Return the (X, Y) coordinate for the center point of the cell that contains the specified text.  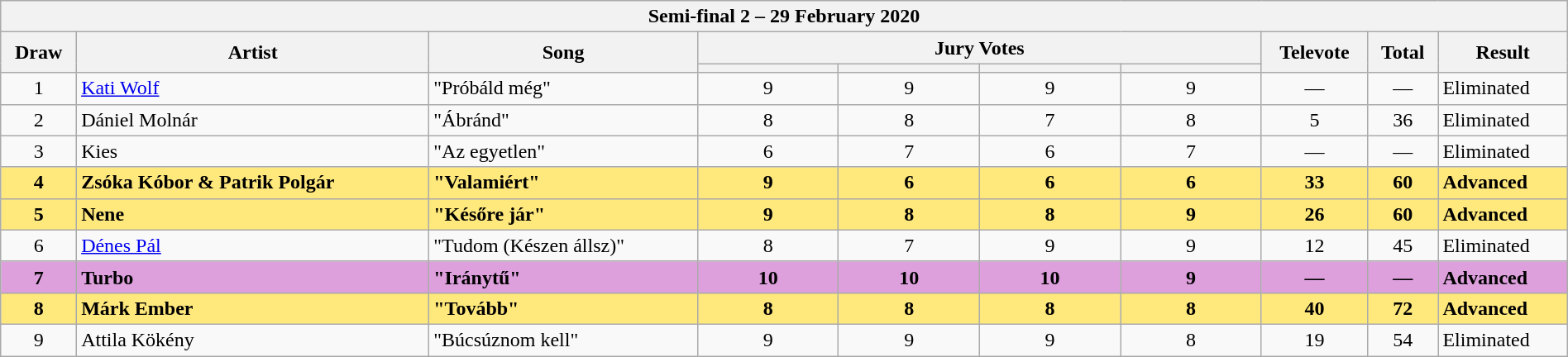
2 (39, 120)
"Az egyetlen" (564, 151)
Kati Wolf (253, 88)
3 (39, 151)
Song (564, 53)
Total (1403, 53)
1 (39, 88)
Jury Votes (979, 48)
Attila Kökény (253, 340)
"Tudom (Készen állsz)" (564, 245)
33 (1314, 183)
36 (1403, 120)
40 (1314, 308)
"Búcsúznom kell" (564, 340)
Márk Ember (253, 308)
Dániel Molnár (253, 120)
72 (1403, 308)
54 (1403, 340)
4 (39, 183)
"Próbáld még" (564, 88)
"Valamiért" (564, 183)
Result (1503, 53)
Draw (39, 53)
Dénes Pál (253, 245)
"Iránytű" (564, 277)
Semi-final 2 – 29 February 2020 (784, 17)
"Tovább" (564, 308)
Nene (253, 214)
"Későre jár" (564, 214)
Artist (253, 53)
Televote (1314, 53)
"Ábránd" (564, 120)
19 (1314, 340)
Kies (253, 151)
Turbo (253, 277)
45 (1403, 245)
12 (1314, 245)
26 (1314, 214)
Zsóka Kóbor & Patrik Polgár (253, 183)
